Locate the cell with the specified text and output its [X, Y] center coordinate. 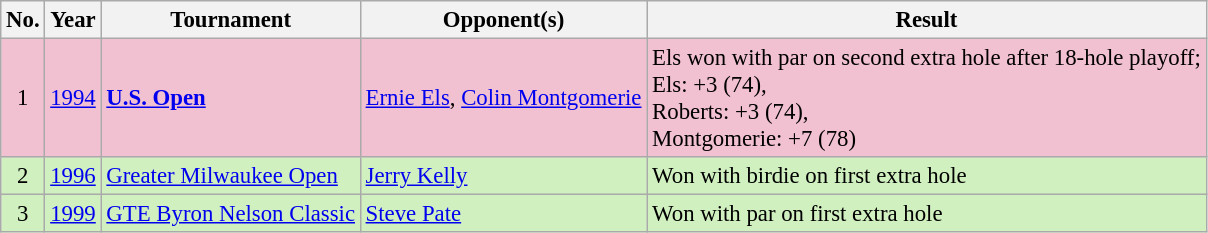
Steve Pate [503, 214]
Opponent(s) [503, 20]
Won with par on first extra hole [926, 214]
Year [73, 20]
3 [23, 214]
U.S. Open [230, 98]
1999 [73, 214]
Result [926, 20]
1994 [73, 98]
Ernie Els, Colin Montgomerie [503, 98]
Jerry Kelly [503, 176]
Tournament [230, 20]
GTE Byron Nelson Classic [230, 214]
1996 [73, 176]
Greater Milwaukee Open [230, 176]
No. [23, 20]
1 [23, 98]
2 [23, 176]
Won with birdie on first extra hole [926, 176]
Els won with par on second extra hole after 18-hole playoff;Els: +3 (74),Roberts: +3 (74),Montgomerie: +7 (78) [926, 98]
